Find where the given text appears and provide that cell's center as [X, Y] coordinate. 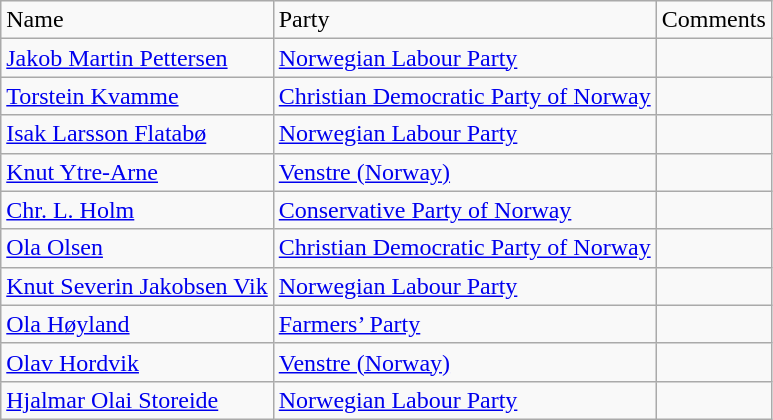
Ola Høyland [137, 324]
Torstein Kvamme [137, 96]
Olav Hordvik [137, 362]
Chr. L. Holm [137, 210]
Isak Larsson Flatabø [137, 134]
Ola Olsen [137, 248]
Jakob Martin Pettersen [137, 58]
Hjalmar Olai Storeide [137, 400]
Knut Severin Jakobsen Vik [137, 286]
Knut Ytre-Arne [137, 172]
Party [464, 20]
Conservative Party of Norway [464, 210]
Name [137, 20]
Farmers’ Party [464, 324]
Comments [714, 20]
